From the cell containing the given text, extract its center point as [X, Y] coordinate. 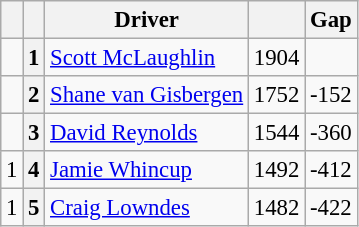
1482 [277, 208]
2 [34, 95]
3 [34, 133]
5 [34, 208]
Scott McLaughlin [147, 58]
Craig Lowndes [147, 208]
1544 [277, 133]
-152 [331, 95]
1492 [277, 170]
Gap [331, 20]
-422 [331, 208]
David Reynolds [147, 133]
-412 [331, 170]
Shane van Gisbergen [147, 95]
Jamie Whincup [147, 170]
Driver [147, 20]
-360 [331, 133]
1752 [277, 95]
4 [34, 170]
1904 [277, 58]
